Pinpoint the cell where the given text exists, returning its (x, y) midpoint coordinate. 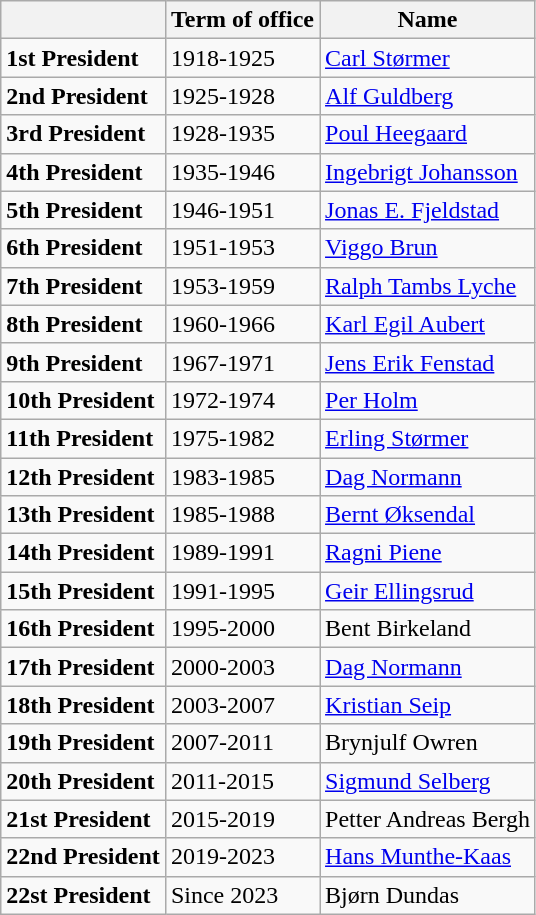
Name (428, 20)
22nd President (84, 857)
2003-2007 (242, 705)
9th President (84, 362)
Carl Størmer (428, 58)
Bent Birkeland (428, 629)
1946-1951 (242, 210)
20th President (84, 781)
1972-1974 (242, 400)
Ingebrigt Johansson (428, 172)
1935-1946 (242, 172)
13th President (84, 515)
2nd President (84, 96)
5th President (84, 210)
Viggo Brun (428, 248)
8th President (84, 324)
1918-1925 (242, 58)
19th President (84, 743)
16th President (84, 629)
2000-2003 (242, 667)
Since 2023 (242, 895)
1989-1991 (242, 553)
Jens Erik Fenstad (428, 362)
1985-1988 (242, 515)
1960-1966 (242, 324)
Poul Heegaard (428, 134)
6th President (84, 248)
Ralph Tambs Lyche (428, 286)
2019-2023 (242, 857)
Per Holm (428, 400)
1925-1928 (242, 96)
17th President (84, 667)
2011-2015 (242, 781)
14th President (84, 553)
Erling Størmer (428, 438)
Geir Ellingsrud (428, 591)
Term of office (242, 20)
Jonas E. Fjeldstad (428, 210)
10th President (84, 400)
1975-1982 (242, 438)
7th President (84, 286)
Brynjulf Owren (428, 743)
1951-1953 (242, 248)
1928-1935 (242, 134)
21st President (84, 819)
Hans Munthe-Kaas (428, 857)
2007-2011 (242, 743)
1953-1959 (242, 286)
18th President (84, 705)
4th President (84, 172)
22st President (84, 895)
Petter Andreas Bergh (428, 819)
15th President (84, 591)
1991-1995 (242, 591)
Alf Guldberg (428, 96)
1995-2000 (242, 629)
1983-1985 (242, 477)
1967-1971 (242, 362)
Bernt Øksendal (428, 515)
Karl Egil Aubert (428, 324)
2015-2019 (242, 819)
11th President (84, 438)
Kristian Seip (428, 705)
1st President (84, 58)
Ragni Piene (428, 553)
3rd President (84, 134)
12th President (84, 477)
Bjørn Dundas (428, 895)
Sigmund Selberg (428, 781)
